For the text-containing cell, return its midpoint in [X, Y] coordinate format. 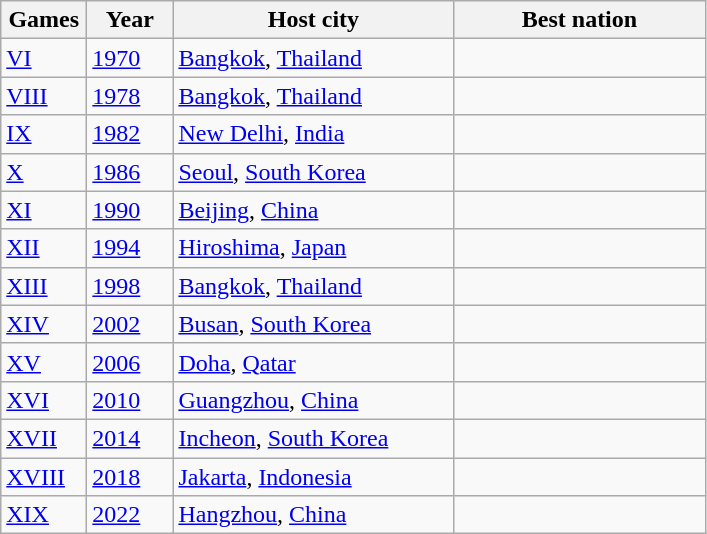
XII [44, 248]
Year [130, 20]
XV [44, 362]
Seoul, South Korea [314, 172]
Hiroshima, Japan [314, 248]
Hangzhou, China [314, 515]
Jakarta, Indonesia [314, 477]
VI [44, 58]
1970 [130, 58]
XI [44, 210]
2010 [130, 400]
Doha, Qatar [314, 362]
1982 [130, 134]
2002 [130, 324]
2018 [130, 477]
XIX [44, 515]
Guangzhou, China [314, 400]
XVI [44, 400]
VIII [44, 96]
X [44, 172]
Best nation [580, 20]
2022 [130, 515]
2014 [130, 438]
XIII [44, 286]
Beijing, China [314, 210]
Busan, South Korea [314, 324]
New Delhi, India [314, 134]
Host city [314, 20]
Incheon, South Korea [314, 438]
XVIII [44, 477]
Games [44, 20]
1994 [130, 248]
XVII [44, 438]
XIV [44, 324]
1986 [130, 172]
1990 [130, 210]
IX [44, 134]
1978 [130, 96]
2006 [130, 362]
1998 [130, 286]
